Output the [x, y] coordinate of the center of the cell containing the given text.  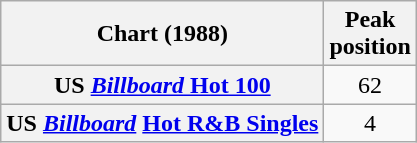
4 [370, 123]
US Billboard Hot 100 [162, 85]
Peakposition [370, 34]
US Billboard Hot R&B Singles [162, 123]
Chart (1988) [162, 34]
62 [370, 85]
